Output the [x, y] coordinate of the center of the cell containing the given text.  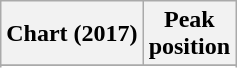
Chart (2017) [72, 34]
Peakposition [189, 34]
